Provide the [x, y] coordinate of the cell's center where the given text is located.  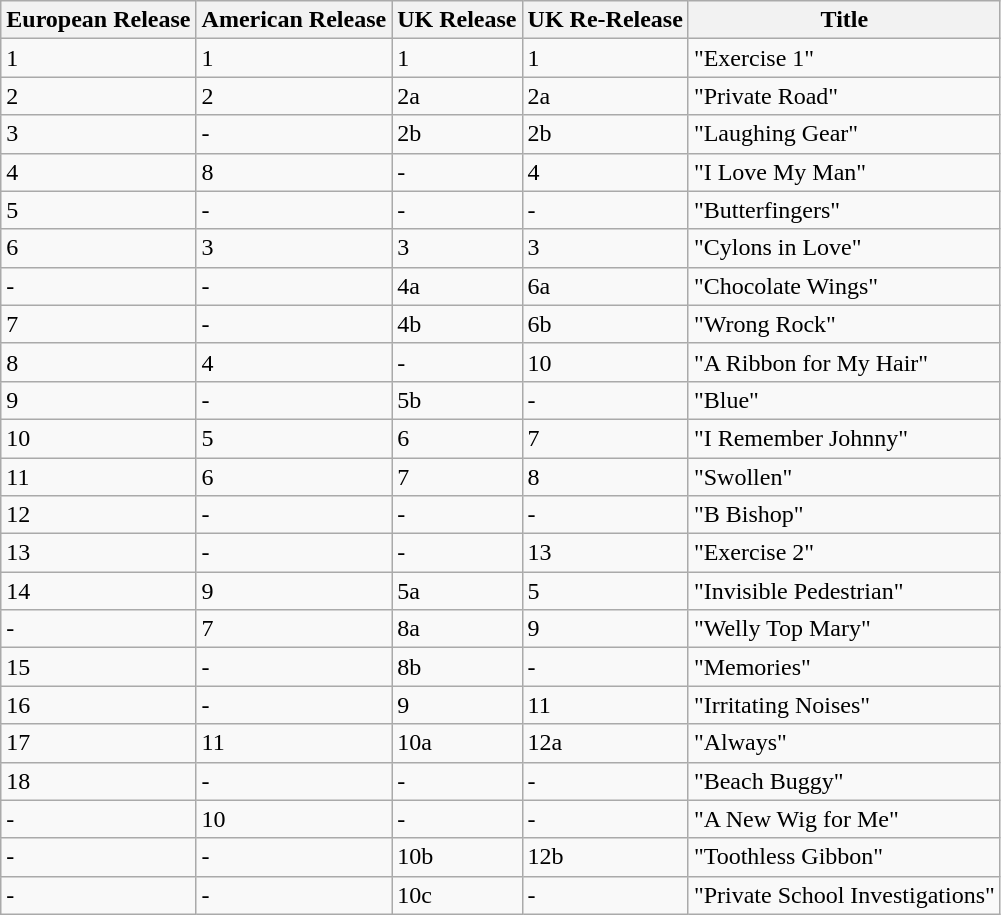
18 [98, 781]
"I Love My Man" [844, 172]
10c [457, 895]
European Release [98, 20]
6b [605, 324]
"Laughing Gear" [844, 134]
"Swollen" [844, 477]
15 [98, 667]
"B Bishop" [844, 515]
"Private School Investigations" [844, 895]
12a [605, 743]
5a [457, 591]
8b [457, 667]
17 [98, 743]
"Irritating Noises" [844, 705]
UK Release [457, 20]
"Beach Buggy" [844, 781]
"A New Wig for Me" [844, 819]
14 [98, 591]
"Always" [844, 743]
"Wrong Rock" [844, 324]
"Exercise 2" [844, 553]
"Private Road" [844, 96]
"I Remember Johnny" [844, 438]
"Welly Top Mary" [844, 629]
12b [605, 857]
Title [844, 20]
12 [98, 515]
16 [98, 705]
8a [457, 629]
10b [457, 857]
4b [457, 324]
"Chocolate Wings" [844, 286]
"Memories" [844, 667]
"Butterfingers" [844, 210]
5b [457, 400]
UK Re-Release [605, 20]
"Cylons in Love" [844, 248]
"Toothless Gibbon" [844, 857]
"Exercise 1" [844, 58]
10a [457, 743]
"Invisible Pedestrian" [844, 591]
American Release [294, 20]
"A Ribbon for My Hair" [844, 362]
"Blue" [844, 400]
4a [457, 286]
6a [605, 286]
